Return the [x, y] coordinate for the center point of the cell that contains the specified text.  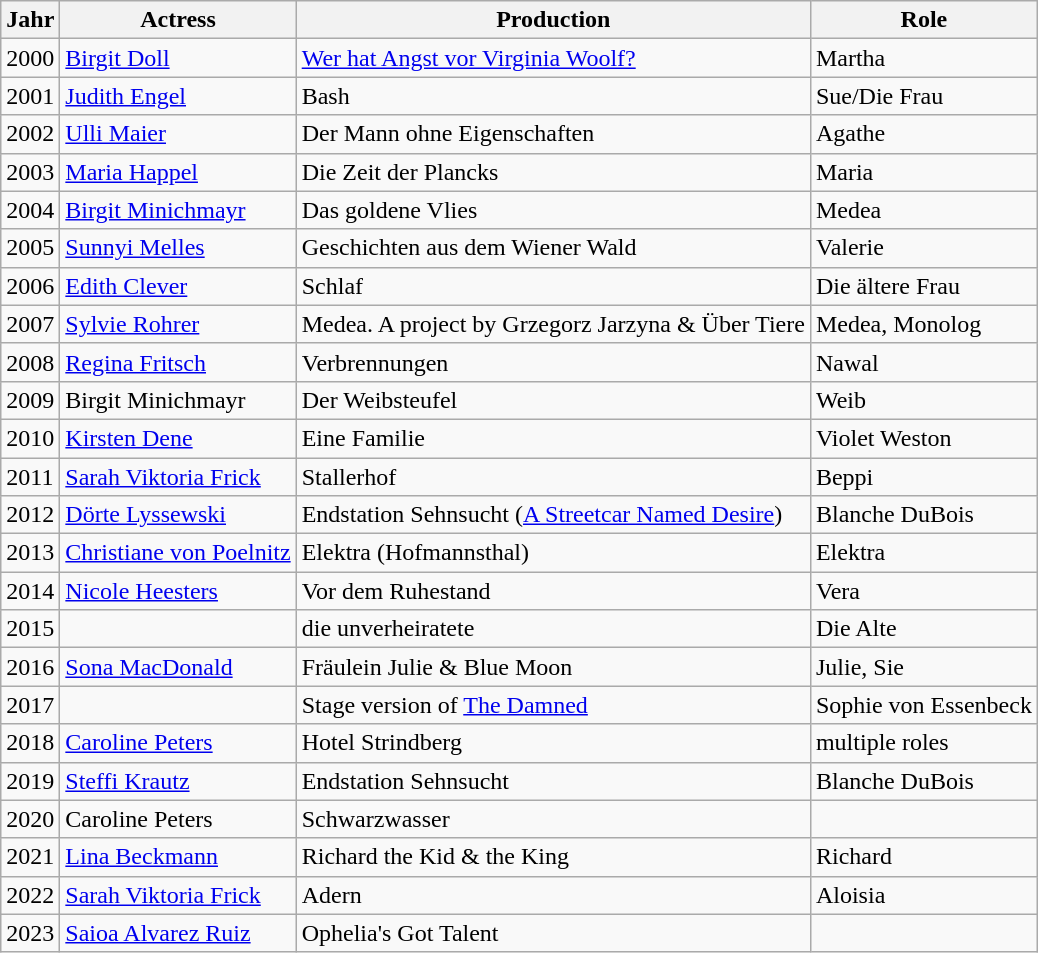
2007 [30, 324]
2012 [30, 515]
Birgit Doll [178, 58]
Valerie [924, 248]
multiple roles [924, 743]
Fräulein Julie & Blue Moon [553, 667]
Die Zeit der Plancks [553, 172]
Endstation Sehnsucht [553, 781]
2020 [30, 819]
2011 [30, 477]
Production [553, 20]
2019 [30, 781]
Medea [924, 210]
2022 [30, 895]
2003 [30, 172]
2021 [30, 857]
Die Alte [924, 629]
Sona MacDonald [178, 667]
2010 [30, 438]
die unverheiratete [553, 629]
Dörte Lyssewski [178, 515]
2018 [30, 743]
2002 [30, 134]
Eine Familie [553, 438]
Violet Weston [924, 438]
2014 [30, 591]
2013 [30, 553]
Regina Fritsch [178, 362]
Adern [553, 895]
Richard [924, 857]
Vor dem Ruhestand [553, 591]
Maria [924, 172]
Martha [924, 58]
2004 [30, 210]
Saioa Alvarez Ruiz [178, 933]
Christiane von Poelnitz [178, 553]
Julie, Sie [924, 667]
Stallerhof [553, 477]
Endstation Sehnsucht (A Streetcar Named Desire) [553, 515]
Hotel Strindberg [553, 743]
Elektra (Hofmannsthal) [553, 553]
Role [924, 20]
Kirsten Dene [178, 438]
2009 [30, 400]
Sophie von Essenbeck [924, 705]
Geschichten aus dem Wiener Wald [553, 248]
Stage version of The Damned [553, 705]
2023 [30, 933]
Elektra [924, 553]
Steffi Krautz [178, 781]
Bash [553, 96]
Verbrennungen [553, 362]
Das goldene Vlies [553, 210]
2000 [30, 58]
Weib [924, 400]
Medea, Monolog [924, 324]
Agathe [924, 134]
Judith Engel [178, 96]
2001 [30, 96]
Medea. A project by Grzegorz Jarzyna & Über Tiere [553, 324]
Der Mann ohne Eigenschaften [553, 134]
Lina Beckmann [178, 857]
Nicole Heesters [178, 591]
Schwarzwasser [553, 819]
2008 [30, 362]
Nawal [924, 362]
Schlaf [553, 286]
Actress [178, 20]
Beppi [924, 477]
2017 [30, 705]
Maria Happel [178, 172]
Ophelia's Got Talent [553, 933]
2016 [30, 667]
2015 [30, 629]
Sylvie Rohrer [178, 324]
Vera [924, 591]
Jahr [30, 20]
Ulli Maier [178, 134]
2005 [30, 248]
Edith Clever [178, 286]
Die ältere Frau [924, 286]
Aloisia [924, 895]
Sue/Die Frau [924, 96]
Wer hat Angst vor Virginia Woolf? [553, 58]
Sunnyi Melles [178, 248]
Richard the Kid & the King [553, 857]
Der Weibsteufel [553, 400]
2006 [30, 286]
